Capture the cell that displays the provided text and extract its (x, y) central coordinate. 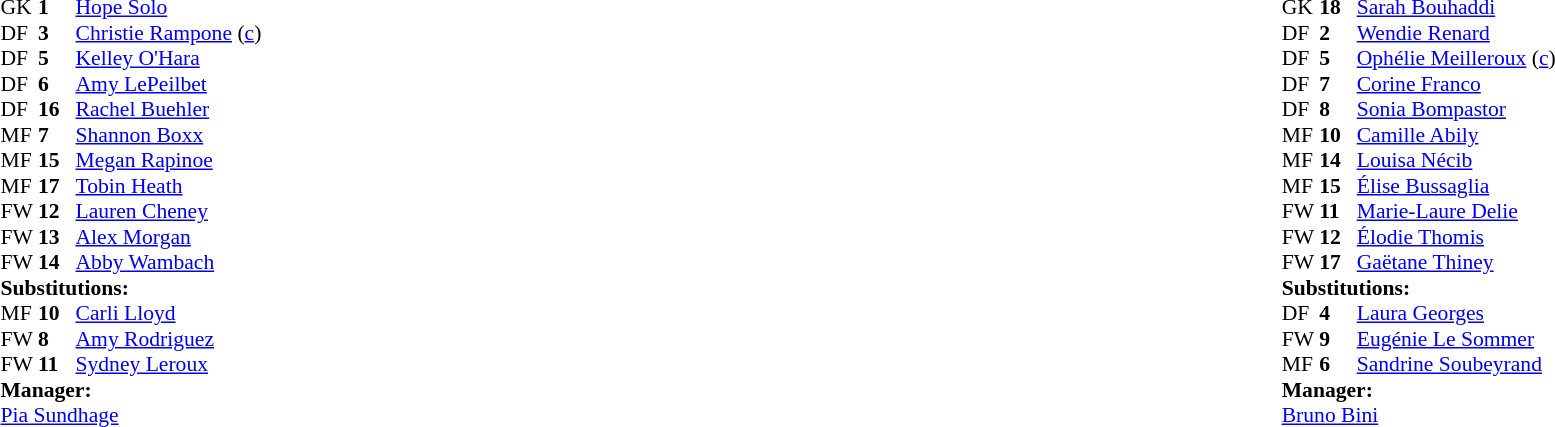
Christie Rampone (c) (169, 33)
Megan Rapinoe (169, 161)
13 (57, 237)
Tobin Heath (169, 186)
Rachel Buehler (169, 109)
3 (57, 33)
Amy LePeilbet (169, 84)
Sydney Leroux (169, 365)
Substitutions: (130, 288)
Manager: (130, 390)
2 (1338, 33)
Carli Lloyd (169, 313)
4 (1338, 313)
Abby Wambach (169, 263)
16 (57, 109)
Kelley O'Hara (169, 59)
Shannon Boxx (169, 135)
Amy Rodriguez (169, 339)
Alex Morgan (169, 237)
9 (1338, 339)
Lauren Cheney (169, 211)
